Identify which cell holds the provided text, then report its (x, y) central coordinate. 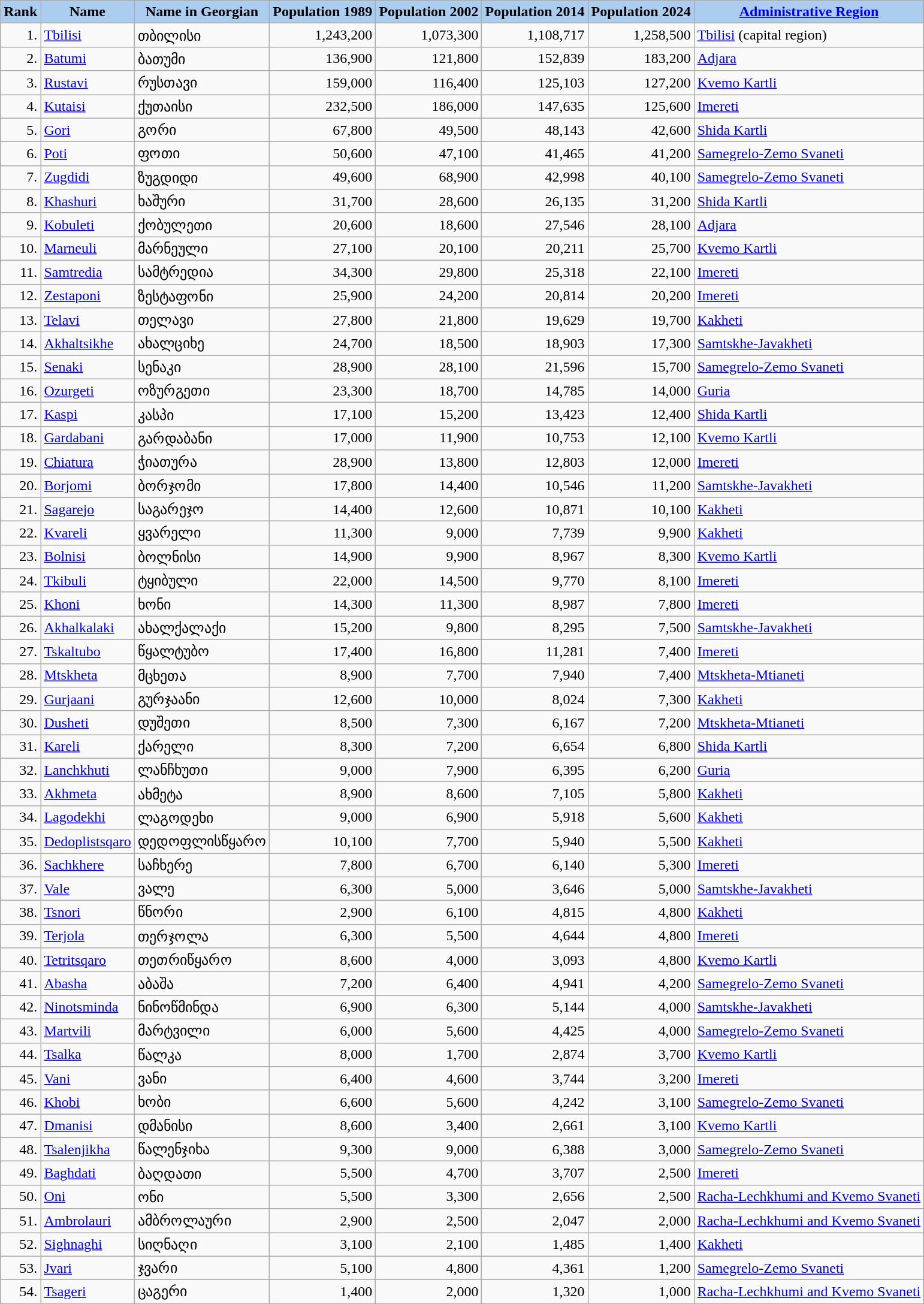
12,803 (535, 462)
Kvareli (87, 533)
Population 1989 (322, 12)
20,814 (535, 296)
ამბროლაური (202, 1221)
Population 2024 (641, 12)
Lanchkhuti (87, 770)
18,903 (535, 343)
აბაშა (202, 983)
9. (20, 225)
Akhalkalaki (87, 628)
22. (20, 533)
20,200 (641, 296)
18,700 (429, 391)
5,918 (535, 817)
26,135 (535, 201)
8,987 (535, 604)
39. (20, 936)
Zugdidi (87, 177)
49,600 (322, 177)
11,200 (641, 485)
32. (20, 770)
ცაგერი (202, 1292)
11,900 (429, 438)
6,140 (535, 865)
Lagodekhi (87, 817)
5,100 (322, 1268)
25,700 (641, 249)
1,073,300 (429, 35)
4,644 (535, 936)
Tsalka (87, 1055)
50,600 (322, 154)
31,200 (641, 201)
25. (20, 604)
6,395 (535, 770)
7,739 (535, 533)
სიღნაღი (202, 1244)
18. (20, 438)
Ninotsminda (87, 1007)
Akhmeta (87, 794)
Tsageri (87, 1292)
49. (20, 1173)
17,100 (322, 415)
50. (20, 1197)
Mtskheta (87, 675)
14,500 (429, 581)
9,770 (535, 581)
18,600 (429, 225)
7,500 (641, 628)
11. (20, 272)
6. (20, 154)
მარნეული (202, 249)
27,546 (535, 225)
მცხეთა (202, 675)
8. (20, 201)
38. (20, 913)
Tsnori (87, 913)
36. (20, 865)
4,361 (535, 1268)
7,105 (535, 794)
თბილისი (202, 35)
11,281 (535, 651)
გარდაბანი (202, 438)
Kobuleti (87, 225)
136,900 (322, 59)
53. (20, 1268)
Name in Georgian (202, 12)
ქუთაისი (202, 107)
17,800 (322, 485)
116,400 (429, 83)
22,100 (641, 272)
Oni (87, 1197)
8,967 (535, 557)
წყალტუბო (202, 651)
30. (20, 723)
სამტრედია (202, 272)
2. (20, 59)
3,200 (641, 1079)
183,200 (641, 59)
ბაღდათი (202, 1173)
2,874 (535, 1055)
ვალე (202, 889)
Gori (87, 130)
67,800 (322, 130)
10,546 (535, 485)
ზუგდიდი (202, 177)
ზესტაფონი (202, 296)
8,100 (641, 581)
20,211 (535, 249)
Rank (20, 12)
ჯვარი (202, 1268)
68,900 (429, 177)
15,700 (641, 367)
საგარეჯო (202, 509)
24,700 (322, 343)
45. (20, 1079)
16,800 (429, 651)
Baghdati (87, 1173)
14,785 (535, 391)
33. (20, 794)
6,100 (429, 913)
49,500 (429, 130)
ვანი (202, 1079)
Zestaponi (87, 296)
Martvili (87, 1031)
რუსთავი (202, 83)
19,700 (641, 320)
Vale (87, 889)
Dmanisi (87, 1126)
12. (20, 296)
Gardabani (87, 438)
ქარელი (202, 747)
22,000 (322, 581)
გორი (202, 130)
26. (20, 628)
1,200 (641, 1268)
46. (20, 1102)
28. (20, 675)
21,800 (429, 320)
18,500 (429, 343)
4. (20, 107)
დედოფლისწყარო (202, 841)
4,700 (429, 1173)
Khashuri (87, 201)
8,000 (322, 1055)
Tsalenjikha (87, 1149)
13. (20, 320)
40. (20, 960)
ლანჩხუთი (202, 770)
14,300 (322, 604)
13,423 (535, 415)
1,000 (641, 1292)
6,800 (641, 747)
ხობი (202, 1102)
ტყიბული (202, 581)
წნორი (202, 913)
14,900 (322, 557)
27,100 (322, 249)
Dusheti (87, 723)
Bolnisi (87, 557)
1,108,717 (535, 35)
Gurjaani (87, 699)
17,300 (641, 343)
9,800 (429, 628)
Kutaisi (87, 107)
თეთრიწყარო (202, 960)
47. (20, 1126)
Tskaltubo (87, 651)
4,242 (535, 1102)
3,744 (535, 1079)
Borjomi (87, 485)
Abasha (87, 983)
13,800 (429, 462)
Tbilisi (87, 35)
Poti (87, 154)
10. (20, 249)
42. (20, 1007)
47,100 (429, 154)
27,800 (322, 320)
ჭიათურა (202, 462)
186,000 (429, 107)
2,656 (535, 1197)
20. (20, 485)
3,093 (535, 960)
159,000 (322, 83)
ლაგოდეხი (202, 817)
ფოთი (202, 154)
ონი (202, 1197)
125,103 (535, 83)
4,941 (535, 983)
127,200 (641, 83)
ქობულეთი (202, 225)
Population 2002 (429, 12)
6,600 (322, 1102)
3. (20, 83)
21. (20, 509)
17,400 (322, 651)
ბოლნისი (202, 557)
6,700 (429, 865)
34. (20, 817)
Senaki (87, 367)
Batumi (87, 59)
31,700 (322, 201)
დუშეთი (202, 723)
Chiatura (87, 462)
4,815 (535, 913)
Samtredia (87, 272)
სენაკი (202, 367)
ახმეტა (202, 794)
20,600 (322, 225)
48,143 (535, 130)
7. (20, 177)
5,940 (535, 841)
41,465 (535, 154)
17,000 (322, 438)
52. (20, 1244)
14. (20, 343)
Marneuli (87, 249)
წალკა (202, 1055)
125,600 (641, 107)
Tbilisi (capital region) (809, 35)
Tetritsqaro (87, 960)
10,871 (535, 509)
Tkibuli (87, 581)
24. (20, 581)
Rustavi (87, 83)
Population 2014 (535, 12)
8,024 (535, 699)
5. (20, 130)
152,839 (535, 59)
ახალქალაქი (202, 628)
40,100 (641, 177)
Dedoplistsqaro (87, 841)
34,300 (322, 272)
Kareli (87, 747)
41,200 (641, 154)
6,200 (641, 770)
Terjola (87, 936)
1,485 (535, 1244)
20,100 (429, 249)
15. (20, 367)
41. (20, 983)
Khoni (87, 604)
Ambrolauri (87, 1221)
ხონი (202, 604)
3,707 (535, 1173)
Vani (87, 1079)
8,500 (322, 723)
Telavi (87, 320)
25,318 (535, 272)
28,600 (429, 201)
10,753 (535, 438)
ახალციხე (202, 343)
ოზურგეთი (202, 391)
5,144 (535, 1007)
8,295 (535, 628)
1,258,500 (641, 35)
17. (20, 415)
6,000 (322, 1031)
42,600 (641, 130)
Sagarejo (87, 509)
ხაშური (202, 201)
5,800 (641, 794)
ნინოწმინდა (202, 1007)
3,400 (429, 1126)
Khobi (87, 1102)
48. (20, 1149)
42,998 (535, 177)
1,700 (429, 1055)
2,100 (429, 1244)
6,388 (535, 1149)
კასპი (202, 415)
51. (20, 1221)
7,900 (429, 770)
14,000 (641, 391)
Name (87, 12)
25,900 (322, 296)
44. (20, 1055)
3,300 (429, 1197)
54. (20, 1292)
29,800 (429, 272)
1. (20, 35)
12,100 (641, 438)
23. (20, 557)
4,425 (535, 1031)
35. (20, 841)
3,000 (641, 1149)
12,000 (641, 462)
ყვარელი (202, 533)
6,167 (535, 723)
27. (20, 651)
თერჯოლა (202, 936)
Ozurgeti (87, 391)
1,320 (535, 1292)
წალენჯიხა (202, 1149)
Jvari (87, 1268)
6,654 (535, 747)
19,629 (535, 320)
დმანისი (202, 1126)
9,300 (322, 1149)
21,596 (535, 367)
Sachkhere (87, 865)
თელავი (202, 320)
12,400 (641, 415)
16. (20, 391)
7,940 (535, 675)
4,200 (641, 983)
Sighnaghi (87, 1244)
24,200 (429, 296)
121,800 (429, 59)
19. (20, 462)
Akhaltsikhe (87, 343)
2,047 (535, 1221)
232,500 (322, 107)
ბათუმი (202, 59)
3,646 (535, 889)
ბორჯომი (202, 485)
5,300 (641, 865)
Administrative Region (809, 12)
23,300 (322, 391)
Kaspi (87, 415)
43. (20, 1031)
გურჯაანი (202, 699)
31. (20, 747)
10,000 (429, 699)
147,635 (535, 107)
29. (20, 699)
2,661 (535, 1126)
4,600 (429, 1079)
37. (20, 889)
1,243,200 (322, 35)
3,700 (641, 1055)
საჩხერე (202, 865)
მარტვილი (202, 1031)
